Determine the (X, Y) coordinate at the center of the cell enclosing the given text.  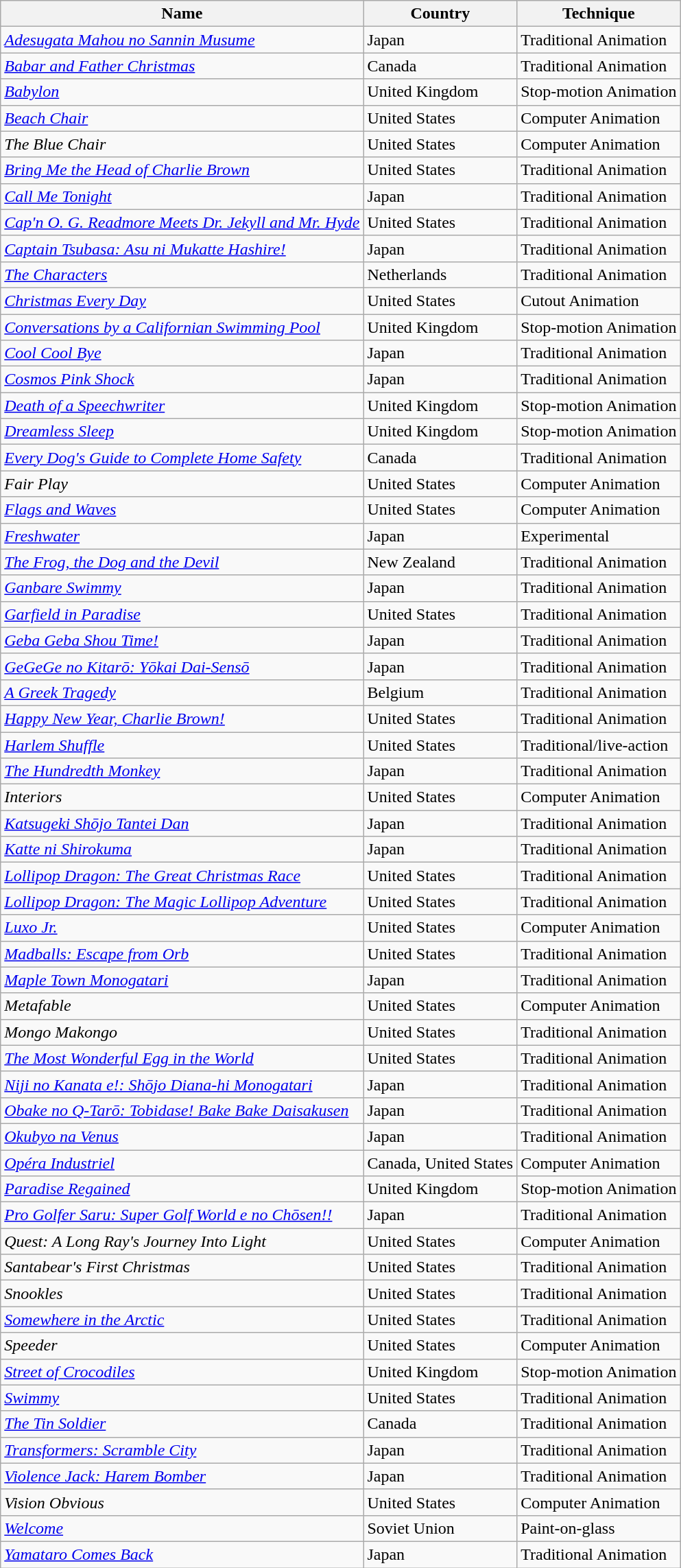
Obake no Q-Tarō: Tobidase! Bake Bake Daisakusen (182, 1110)
Happy New Year, Charlie Brown! (182, 718)
A Greek Tragedy (182, 692)
Yamataro Comes Back (182, 1554)
Death of a Speechwriter (182, 406)
Luxo Jr. (182, 928)
Freshwater (182, 536)
Canada, United States (440, 1163)
Transformers: Scramble City (182, 1450)
Belgium (440, 692)
Lollipop Dragon: The Magic Lollipop Adventure (182, 902)
GeGeGe no Kitarō: Yōkai Dai-Sensō (182, 666)
Vision Obvious (182, 1502)
Paradise Regained (182, 1189)
Experimental (599, 536)
Technique (599, 14)
The Characters (182, 274)
Cosmos Pink Shock (182, 379)
Captain Tsubasa: Asu ni Mukatte Hashire! (182, 248)
Welcome (182, 1528)
Quest: A Long Ray's Journey Into Light (182, 1241)
The Tin Soldier (182, 1424)
Ganbare Swimmy (182, 588)
Niji no Kanata e!: Shōjo Diana-hi Monogatari (182, 1084)
Okubyo na Venus (182, 1136)
Metafable (182, 1006)
Katte ni Shirokuma (182, 850)
Conversations by a Californian Swimming Pool (182, 327)
Name (182, 14)
Fair Play (182, 484)
The Blue Chair (182, 144)
Christmas Every Day (182, 301)
Santabear's First Christmas (182, 1267)
Opéra Industriel (182, 1163)
Harlem Shuffle (182, 745)
Beach Chair (182, 118)
Swimmy (182, 1398)
Cap'n O. G. Readmore Meets Dr. Jekyll and Mr. Hyde (182, 222)
Street of Crocodiles (182, 1372)
Maple Town Monogatari (182, 980)
Every Dog's Guide to Complete Home Safety (182, 458)
Katsugeki Shōjo Tantei Dan (182, 823)
Mongo Makongo (182, 1032)
Snookles (182, 1294)
Madballs: Escape from Orb (182, 954)
The Hundredth Monkey (182, 771)
Traditional/live-action (599, 745)
Garfield in Paradise (182, 614)
Interiors (182, 797)
Cutout Animation (599, 301)
Lollipop Dragon: The Great Christmas Race (182, 876)
Speeder (182, 1346)
Pro Golfer Saru: Super Golf World e no Chōsen!! (182, 1215)
Flags and Waves (182, 510)
Paint-on-glass (599, 1528)
Somewhere in the Arctic (182, 1320)
Cool Cool Bye (182, 353)
The Frog, the Dog and the Devil (182, 562)
Call Me Tonight (182, 196)
Geba Geba Shou Time! (182, 640)
Soviet Union (440, 1528)
Babylon (182, 92)
Adesugata Mahou no Sannin Musume (182, 40)
The Most Wonderful Egg in the World (182, 1058)
Bring Me the Head of Charlie Brown (182, 170)
Country (440, 14)
Violence Jack: Harem Bomber (182, 1476)
Dreamless Sleep (182, 432)
Babar and Father Christmas (182, 66)
Netherlands (440, 274)
New Zealand (440, 562)
